For the text-containing cell, return its midpoint in (X, Y) coordinate format. 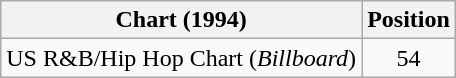
Position (409, 20)
Chart (1994) (182, 20)
54 (409, 58)
US R&B/Hip Hop Chart (Billboard) (182, 58)
